Return the [x, y] coordinate for the center point of the cell that contains the specified text.  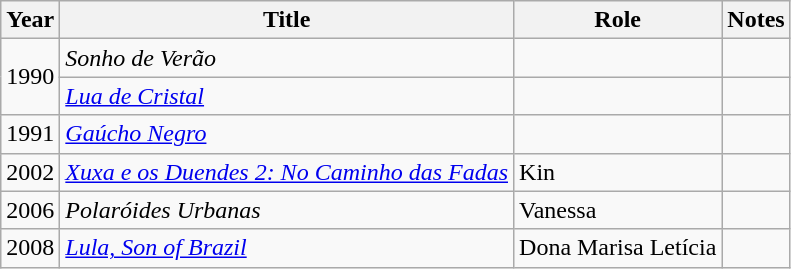
Sonho de Verão [287, 58]
Lula, Son of Brazil [287, 248]
Title [287, 20]
Dona Marisa Letícia [618, 248]
Gaúcho Negro [287, 134]
2008 [30, 248]
Polaróides Urbanas [287, 210]
Role [618, 20]
Vanessa [618, 210]
1990 [30, 77]
Year [30, 20]
2006 [30, 210]
Notes [756, 20]
1991 [30, 134]
Xuxa e os Duendes 2: No Caminho das Fadas [287, 172]
Kin [618, 172]
2002 [30, 172]
Lua de Cristal [287, 96]
